Extract the [X, Y] coordinate from the center of the cell holding the provided text.  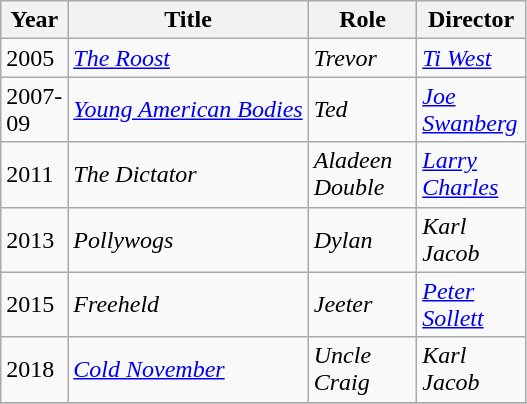
Pollywogs [188, 240]
The Roost [188, 58]
Year [34, 20]
Title [188, 20]
Freeheld [188, 304]
Director [472, 20]
Larry Charles [472, 174]
Ted [362, 110]
2013 [34, 240]
Dylan [362, 240]
Trevor [362, 58]
Uncle Craig [362, 370]
Joe Swanberg [472, 110]
Cold November [188, 370]
Young American Bodies [188, 110]
Ti West [472, 58]
Aladeen Double [362, 174]
Jeeter [362, 304]
Peter Sollett [472, 304]
2015 [34, 304]
Role [362, 20]
2018 [34, 370]
The Dictator [188, 174]
2005 [34, 58]
2007-09 [34, 110]
2011 [34, 174]
